For the text-containing cell, return its midpoint in (X, Y) coordinate format. 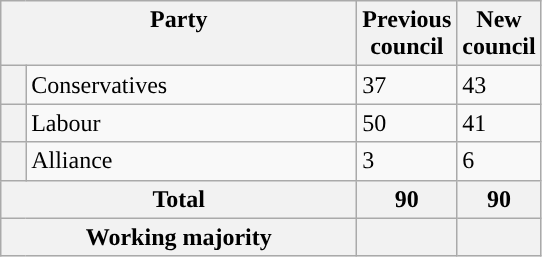
Labour (192, 123)
New council (499, 34)
43 (499, 85)
37 (407, 85)
3 (407, 161)
50 (407, 123)
Conservatives (192, 85)
Party (179, 34)
41 (499, 123)
Working majority (179, 237)
Total (179, 199)
Previous council (407, 34)
6 (499, 161)
Alliance (192, 161)
